From the cell containing the given text, extract its center point as (X, Y) coordinate. 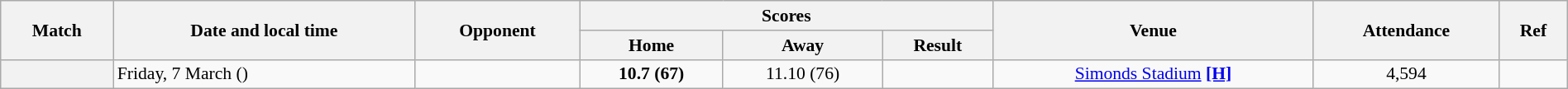
11.10 (76) (802, 74)
Venue (1154, 30)
Ref (1533, 30)
Friday, 7 March () (265, 74)
Match (57, 30)
Result (938, 45)
Date and local time (265, 30)
Scores (786, 16)
Home (652, 45)
Simonds Stadium [H] (1154, 74)
4,594 (1406, 74)
Attendance (1406, 30)
Away (802, 45)
10.7 (67) (652, 74)
Opponent (498, 30)
